Return the [x, y] coordinate for the center point of the cell that contains the specified text.  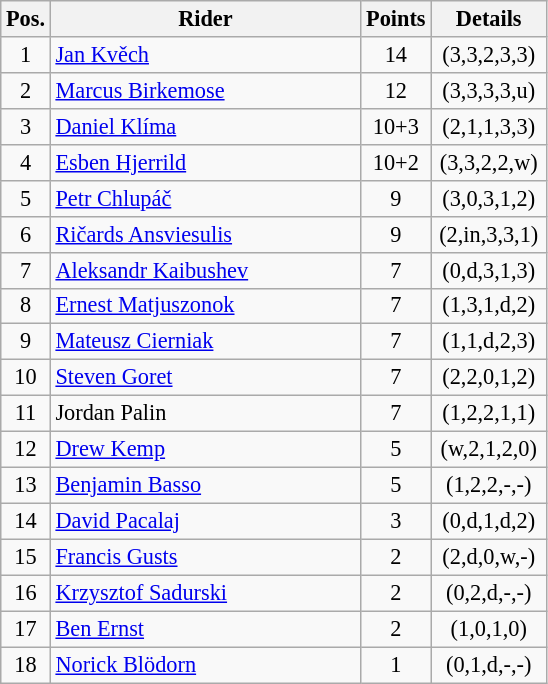
Petr Chlupáč [205, 198]
(1,3,1,d,2) [488, 306]
15 [26, 557]
10 [26, 378]
(w,2,1,2,0) [488, 450]
David Pacalaj [205, 521]
Drew Kemp [205, 450]
16 [26, 593]
(3,0,3,1,2) [488, 198]
(3,3,3,3,u) [488, 90]
(0,1,d,-,-) [488, 665]
(1,1,d,2,3) [488, 342]
(3,3,2,3,3) [488, 55]
(1,2,2,-,-) [488, 485]
(2,2,0,1,2) [488, 378]
Mateusz Cierniak [205, 342]
13 [26, 485]
Steven Goret [205, 378]
Pos. [26, 19]
8 [26, 306]
Esben Hjerrild [205, 162]
Aleksandr Kaibushev [205, 270]
6 [26, 234]
Jan Kvěch [205, 55]
Ernest Matjuszonok [205, 306]
Marcus Birkemose [205, 90]
Ben Ernst [205, 629]
18 [26, 665]
Benjamin Basso [205, 485]
(2,1,1,3,3) [488, 126]
(1,0,1,0) [488, 629]
11 [26, 414]
10+3 [396, 126]
(3,3,2,2,w) [488, 162]
Rider [205, 19]
Ričards Ansviesulis [205, 234]
Norick Blödorn [205, 665]
Krzysztof Sadurski [205, 593]
Daniel Klíma [205, 126]
4 [26, 162]
17 [26, 629]
Points [396, 19]
Francis Gusts [205, 557]
(0,d,1,d,2) [488, 521]
(2,in,3,3,1) [488, 234]
10+2 [396, 162]
(0,d,3,1,3) [488, 270]
(2,d,0,w,-) [488, 557]
(0,2,d,-,-) [488, 593]
Jordan Palin [205, 414]
Details [488, 19]
(1,2,2,1,1) [488, 414]
